Pinpoint the cell where the given text exists, returning its [x, y] midpoint coordinate. 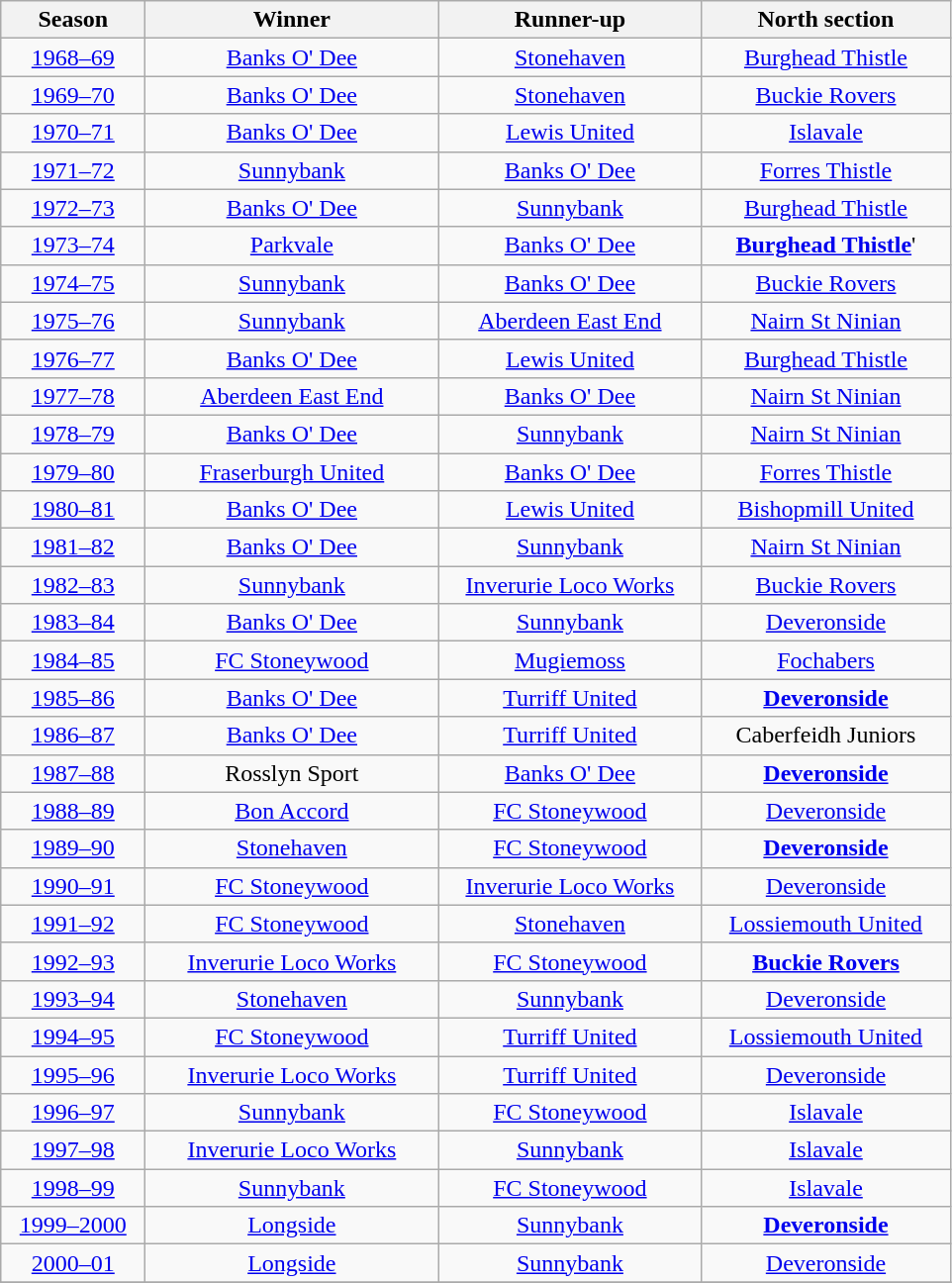
1989–90 [73, 848]
1982–83 [73, 585]
1991–92 [73, 924]
1990–91 [73, 886]
1979–80 [73, 472]
1977–78 [73, 396]
1981–82 [73, 547]
Parkvale [292, 246]
1994–95 [73, 1036]
1993–94 [73, 999]
1983–84 [73, 623]
Runner-up [570, 20]
1999–2000 [73, 1226]
1969–70 [73, 95]
1996–97 [73, 1113]
Winner [292, 20]
1971–72 [73, 170]
1978–79 [73, 434]
Caberfeidh Juniors [825, 736]
North section [825, 20]
1987–88 [73, 773]
1984–85 [73, 660]
Season [73, 20]
1997–98 [73, 1150]
1975–76 [73, 321]
Fraserburgh United [292, 472]
2000–01 [73, 1263]
Burghead Thistle' [825, 246]
Bon Accord [292, 811]
1974–75 [73, 283]
1976–77 [73, 358]
1992–93 [73, 961]
1970–71 [73, 133]
1988–89 [73, 811]
Mugiemoss [570, 660]
1968–69 [73, 57]
Rosslyn Sport [292, 773]
Fochabers [825, 660]
1985–86 [73, 698]
1995–96 [73, 1074]
1986–87 [73, 736]
Bishopmill United [825, 510]
1980–81 [73, 510]
1998–99 [73, 1188]
1972–73 [73, 208]
1973–74 [73, 246]
